Return the (X, Y) coordinate for the center point of the cell that contains the specified text.  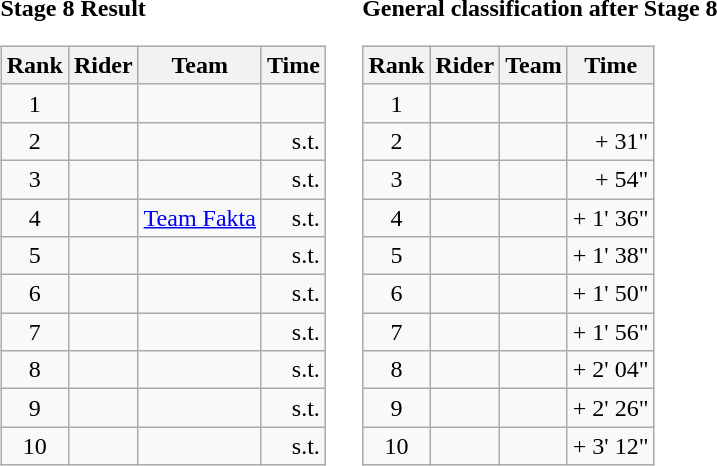
+ 2' 04" (610, 370)
+ 1' 50" (610, 294)
+ 3' 12" (610, 446)
+ 1' 38" (610, 256)
+ 31" (610, 141)
+ 1' 56" (610, 332)
+ 1' 36" (610, 217)
+ 54" (610, 179)
Team Fakta (200, 217)
+ 2' 26" (610, 408)
